Return the (x, y) coordinate for the center point of the cell that contains the specified text.  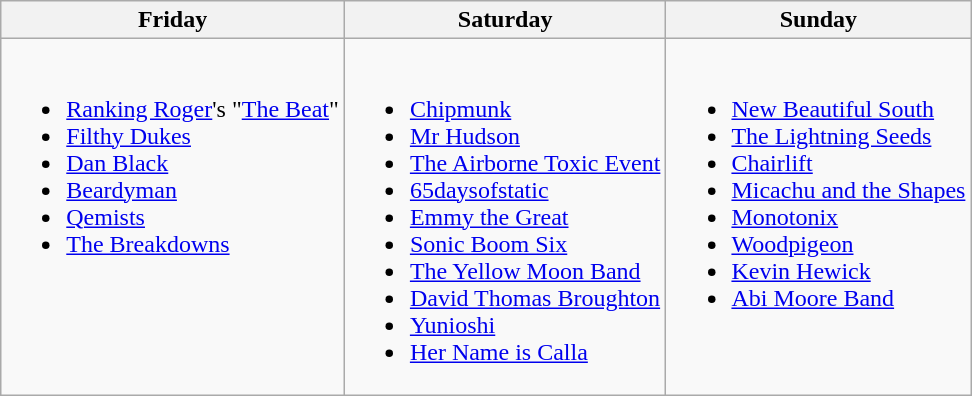
Ranking Roger's "The Beat"Filthy DukesDan BlackBeardymanQemistsThe Breakdowns (173, 217)
Saturday (505, 20)
New Beautiful SouthThe Lightning SeedsChairliftMicachu and the ShapesMonotonixWoodpigeonKevin HewickAbi Moore Band (818, 217)
Sunday (818, 20)
Friday (173, 20)
